Extract the (X, Y) coordinate from the center of the cell holding the provided text.  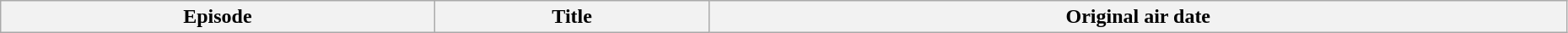
Episode (218, 17)
Title (572, 17)
Original air date (1138, 17)
